Pinpoint the cell where the given text exists, returning its (x, y) midpoint coordinate. 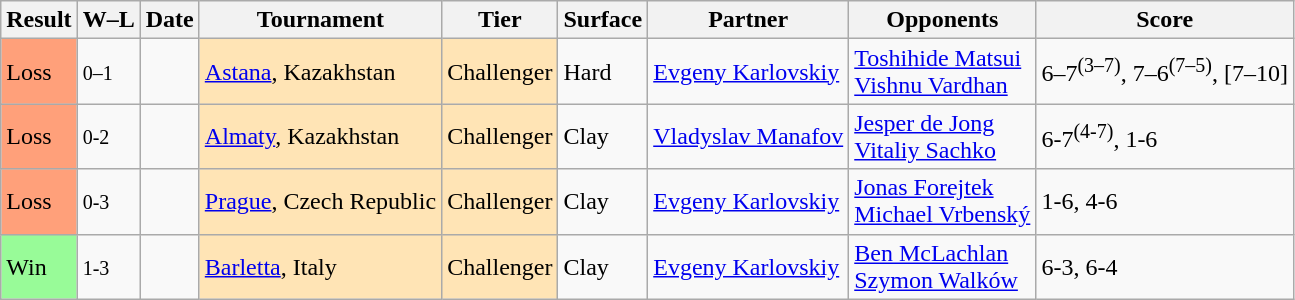
Win (39, 266)
Almaty, Kazakhstan (320, 136)
Date (170, 20)
Tier (500, 20)
Opponents (942, 20)
Jonas Forejtek Michael Vrbenský (942, 202)
6-7(4-7), 1-6 (1165, 136)
0-3 (108, 202)
Ben McLachlan Szymon Walków (942, 266)
6-3, 6-4 (1165, 266)
W–L (108, 20)
Result (39, 20)
Barletta, Italy (320, 266)
Toshihide Matsui Vishnu Vardhan (942, 72)
1-6, 4-6 (1165, 202)
Score (1165, 20)
Surface (603, 20)
Hard (603, 72)
Jesper de Jong Vitaliy Sachko (942, 136)
0-2 (108, 136)
Prague, Czech Republic (320, 202)
1-3 (108, 266)
0–1 (108, 72)
Vladyslav Manafov (748, 136)
6–7(3–7), 7–6(7–5), [7–10] (1165, 72)
Astana, Kazakhstan (320, 72)
Tournament (320, 20)
Partner (748, 20)
